Locate the cell with the specified text and output its [x, y] center coordinate. 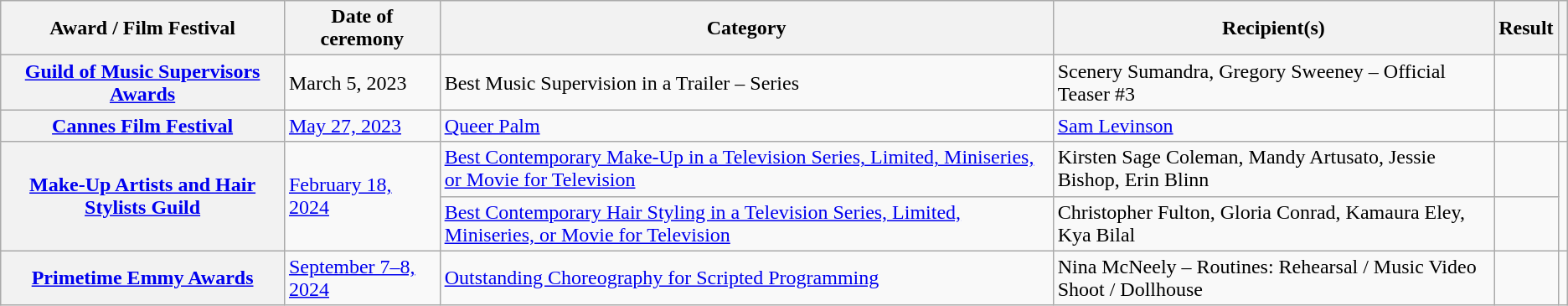
Best Contemporary Hair Styling in a Television Series, Limited, Miniseries, or Movie for Television [746, 223]
Guild of Music Supervisors Awards [142, 82]
Christopher Fulton, Gloria Conrad, Kamaura Eley, Kya Bilal [1273, 223]
February 18, 2024 [362, 196]
Outstanding Choreography for Scripted Programming [746, 278]
Cannes Film Festival [142, 126]
Queer Palm [746, 126]
September 7–8, 2024 [362, 278]
Category [746, 29]
Kirsten Sage Coleman, Mandy Artusato, Jessie Bishop, Erin Blinn [1273, 169]
Date of ceremony [362, 29]
March 5, 2023 [362, 82]
Scenery Sumandra, Gregory Sweeney – Official Teaser #3 [1273, 82]
Make-Up Artists and Hair Stylists Guild [142, 196]
Primetime Emmy Awards [142, 278]
Best Music Supervision in a Trailer – Series [746, 82]
Sam Levinson [1273, 126]
Award / Film Festival [142, 29]
Result [1526, 29]
Nina McNeely – Routines: Rehearsal / Music Video Shoot / Dollhouse [1273, 278]
Recipient(s) [1273, 29]
Best Contemporary Make-Up in a Television Series, Limited, Miniseries, or Movie for Television [746, 169]
May 27, 2023 [362, 126]
